Find where the given text appears and provide that cell's center as (x, y) coordinate. 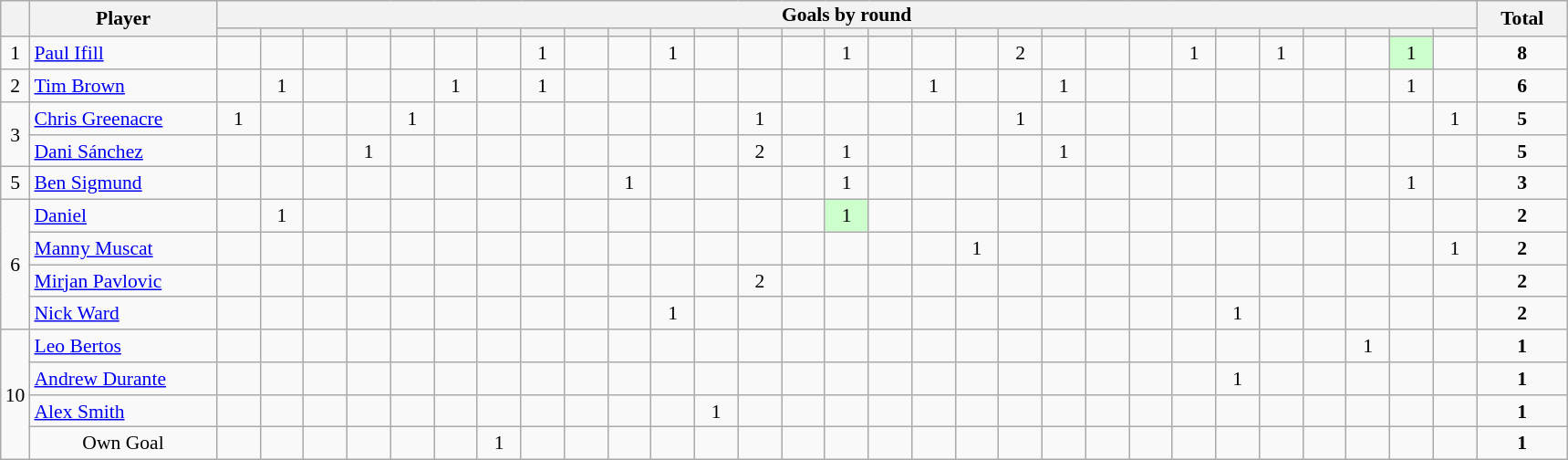
Tim Brown (122, 86)
Mirjan Pavlovic (122, 281)
Paul Ifill (122, 54)
Goals by round (846, 15)
Dani Sánchez (122, 152)
8 (1522, 54)
Player (122, 19)
Leo Bertos (122, 346)
Total (1522, 19)
Manny Muscat (122, 249)
Alex Smith (122, 412)
Ben Sigmund (122, 183)
10 (16, 394)
Andrew Durante (122, 379)
Chris Greenacre (122, 119)
Own Goal (122, 444)
Nick Ward (122, 314)
Daniel (122, 216)
